For the text-containing cell, return its midpoint in [x, y] coordinate format. 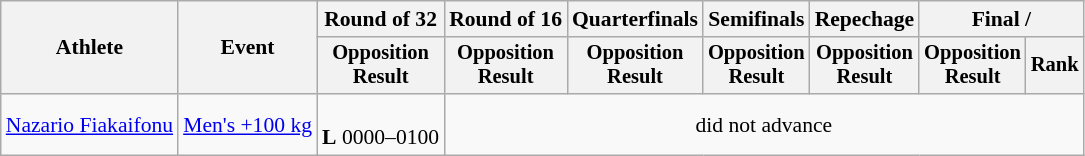
Round of 32 [380, 19]
Men's +100 kg [248, 124]
Event [248, 48]
Athlete [90, 48]
Round of 16 [506, 19]
Rank [1055, 66]
did not advance [764, 124]
L 0000–0100 [380, 124]
Repechage [865, 19]
Semifinals [756, 19]
Quarterfinals [635, 19]
Nazario Fiakaifonu [90, 124]
Final / [1001, 19]
